Output the [x, y] coordinate of the center of the cell containing the given text.  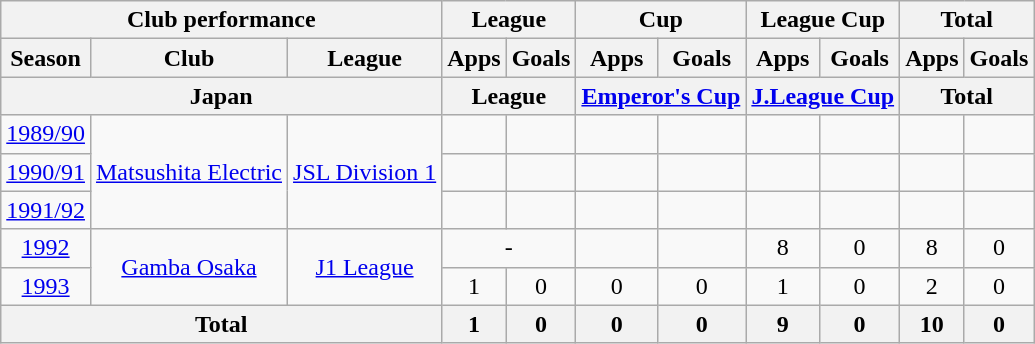
J1 League [365, 267]
Cup [661, 20]
Club performance [222, 20]
JSL Division 1 [365, 172]
9 [783, 324]
Matsushita Electric [188, 172]
2 [932, 286]
Emperor's Cup [661, 96]
1993 [46, 286]
1989/90 [46, 134]
J.League Cup [823, 96]
1991/92 [46, 210]
Gamba Osaka [188, 267]
1992 [46, 248]
League Cup [823, 20]
Season [46, 58]
- [509, 248]
Japan [222, 96]
1990/91 [46, 172]
Club [188, 58]
10 [932, 324]
